Find where the given text appears and provide that cell's center as [X, Y] coordinate. 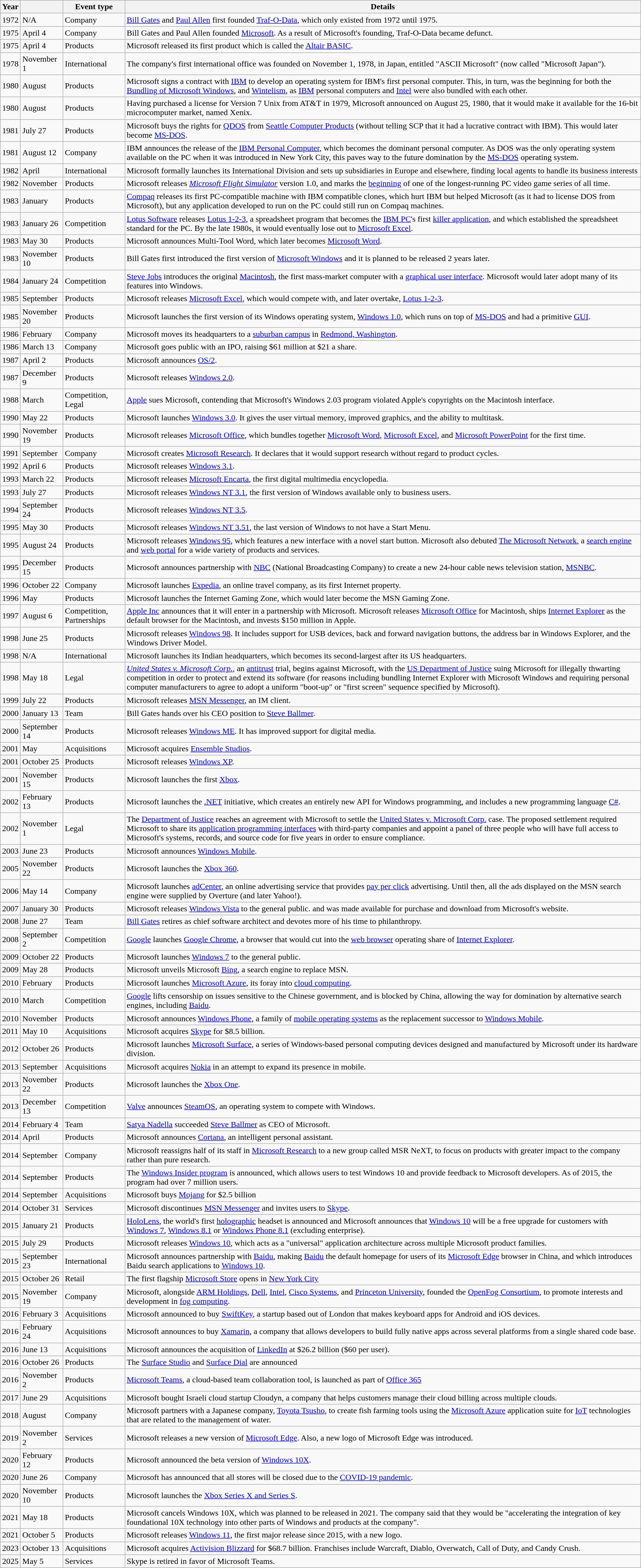
September 2 [42, 939]
Microsoft unveils Microsoft Bing, a search engine to replace MSN. [383, 970]
August 6 [42, 616]
Microsoft releases Microsoft Encarta, the first digital multimedia encyclopedia. [383, 479]
Retail [94, 1279]
Microsoft releases Windows NT 3.1, the first version of Windows available only to business users. [383, 492]
Satya Nadella succeeded Steve Ballmer as CEO of Microsoft. [383, 1124]
Microsoft creates Microsoft Research. It declares that it would support research without regard to product cycles. [383, 453]
June 27 [42, 922]
Microsoft announces partnership with NBC (National Broadcasting Company) to create a new 24-hour cable news television station, MSNBC. [383, 567]
Microsoft releases Windows ME. It has improved support for digital media. [383, 731]
October 25 [42, 762]
Microsoft releases a new version of Microsoft Edge. Also, a new logo of Microsoft Edge was introduced. [383, 1437]
Microsoft launches the Xbox One. [383, 1085]
Microsoft launches Windows 7 to the general public. [383, 957]
2018 [10, 1416]
1988 [10, 400]
April 2 [42, 360]
Microsoft announces Windows Mobile. [383, 851]
Google launches Google Chrome, a browser that would cut into the web browser operating share of Internet Explorer. [383, 939]
June 26 [42, 1478]
Microsoft releases Windows 10, which acts as a "universal" application architecture across multiple Microsoft product families. [383, 1243]
November 20 [42, 317]
February 12 [42, 1460]
June 29 [42, 1398]
Apple sues Microsoft, contending that Microsoft's Windows 2.03 program violated Apple's copyrights on the Macintosh interface. [383, 400]
Competition, Legal [94, 400]
1991 [10, 453]
1994 [10, 510]
Microsoft launches the Internet Gaming Zone, which would later become the MSN Gaming Zone. [383, 598]
December 15 [42, 567]
March 13 [42, 347]
May 14 [42, 891]
Microsoft releases Microsoft Office, which bundles together Microsoft Word, Microsoft Excel, and Microsoft PowerPoint for the first time. [383, 435]
Microsoft Teams, a cloud-based team collaboration tool, is launched as part of Office 365 [383, 1380]
July 29 [42, 1243]
Microsoft discontinues MSN Messenger and invites users to Skype. [383, 1208]
2019 [10, 1437]
Microsoft launches the Xbox 360. [383, 869]
Valve announces SteamOS, an operating system to compete with Windows. [383, 1107]
Microsoft acquires Activision Blizzard for $68.7 billion. Franchises include Warcraft, Diablo, Overwatch, Call of Duty, and Candy Crush. [383, 1548]
Microsoft releases Windows NT 3.5. [383, 510]
February 13 [42, 802]
December 9 [42, 378]
1978 [10, 64]
January 13 [42, 713]
Microsoft releases Windows XP. [383, 762]
Year [10, 7]
2017 [10, 1398]
Microsoft releases Windows 2.0. [383, 378]
Bill Gates first introduced the first version of Microsoft Windows and it is planned to be released 2 years later. [383, 259]
Microsoft releases Windows 11, the first major release since 2015, with a new logo. [383, 1535]
Microsoft launches the Xbox Series X and Series S. [383, 1495]
Bill Gates retires as chief software architect and devotes more of his time to philanthropy. [383, 922]
2006 [10, 891]
May 10 [42, 1031]
April 6 [42, 466]
Microsoft releases MSN Messenger, an IM client. [383, 700]
Bill Gates and Paul Allen first founded Traf-O-Data, which only existed from 1972 until 1975. [383, 20]
Microsoft releases Windows 3.1. [383, 466]
January 30 [42, 909]
January [42, 201]
Microsoft releases Microsoft Flight Simulator version 1.0, and marks the beginning of one of the longest-running PC video game series of all time. [383, 183]
September 23 [42, 1261]
June 23 [42, 851]
The first flagship Microsoft Store opens in New York City [383, 1279]
1997 [10, 616]
1999 [10, 700]
November 15 [42, 779]
2023 [10, 1548]
Event type [94, 7]
2025 [10, 1561]
2012 [10, 1049]
February 3 [42, 1314]
Microsoft launches Windows 3.0. It gives the user virtual memory, improved graphics, and the ability to multitask. [383, 418]
Microsoft bought Israeli cloud startup Cloudyn, a company that helps customers manage their cloud billing across multiple clouds. [383, 1398]
October 13 [42, 1548]
August 12 [42, 153]
Microsoft releases Windows Vista to the general public. and was made available for purchase and download from Microsoft's website. [383, 909]
Bill Gates and Paul Allen founded Microsoft. As a result of Microsoft's founding, Traf-O-Data became defunct. [383, 33]
The Surface Studio and Surface Dial are announced [383, 1362]
Microsoft launches Expedia, an online travel company, as its first Internet property. [383, 585]
January 24 [42, 281]
Microsoft buys Mojang for $2.5 billion [383, 1195]
The company's first international office was founded on November 1, 1978, in Japan, entitled "ASCII Microsoft" (now called "Microsoft Japan"). [383, 64]
2005 [10, 869]
February 24 [42, 1331]
Bill Gates hands over his CEO position to Steve Ballmer. [383, 713]
October 31 [42, 1208]
2003 [10, 851]
Microsoft moves its headquarters to a suburban campus in Redmond, Washington. [383, 334]
1992 [10, 466]
October 5 [42, 1535]
Skype is retired in favor of Microsoft Teams. [383, 1561]
2011 [10, 1031]
Microsoft releases Microsoft Excel, which would compete with, and later overtake, Lotus 1-2-3. [383, 299]
Microsoft announces Cortana, an intelligent personal assistant. [383, 1137]
January 21 [42, 1226]
March 22 [42, 479]
June 25 [42, 638]
August 24 [42, 545]
Microsoft announced to buy SwiftKey, a startup based out of London that makes keyboard apps for Android and iOS devices. [383, 1314]
Microsoft has announced that all stores will be closed due to the COVID-19 pandemic. [383, 1478]
January 26 [42, 223]
1984 [10, 281]
May 5 [42, 1561]
December 13 [42, 1107]
Microsoft released its first product which is called the Altair BASIC. [383, 46]
Microsoft announces the acquisition of LinkedIn at $26.2 billion ($60 per user). [383, 1349]
September 24 [42, 510]
Microsoft announces Multi-Tool Word, which later becomes Microsoft Word. [383, 241]
Details [383, 7]
1972 [10, 20]
Microsoft announces Windows Phone, a family of mobile operating systems as the replacement successor to Windows Mobile. [383, 1018]
September 14 [42, 731]
Microsoft acquires Nokia in an attempt to expand its presence in mobile. [383, 1066]
June 13 [42, 1349]
Microsoft announced the beta version of Windows 10X. [383, 1460]
Microsoft releases Windows NT 3.51, the last version of Windows to not have a Start Menu. [383, 528]
Microsoft acquires Ensemble Studios. [383, 749]
February 4 [42, 1124]
Competition, Partnerships [94, 616]
Microsoft acquires Skype for $8.5 billion. [383, 1031]
Microsoft launches the first Xbox. [383, 779]
Microsoft goes public with an IPO, raising $61 million at $21 a share. [383, 347]
Microsoft launches the first version of its Windows operating system, Windows 1.0, which runs on top of MS-DOS and had a primitive GUI. [383, 317]
May 28 [42, 970]
Microsoft launches Microsoft Azure, its foray into cloud computing. [383, 983]
May 22 [42, 418]
Microsoft launches its Indian headquarters, which becomes its second-largest after its US headquarters. [383, 656]
Microsoft launches the .NET initiative, which creates an entirely new API for Windows programming, and includes a new programming language C#. [383, 802]
2007 [10, 909]
Microsoft announces OS/2. [383, 360]
July 22 [42, 700]
